For the text-containing cell, return its midpoint in (x, y) coordinate format. 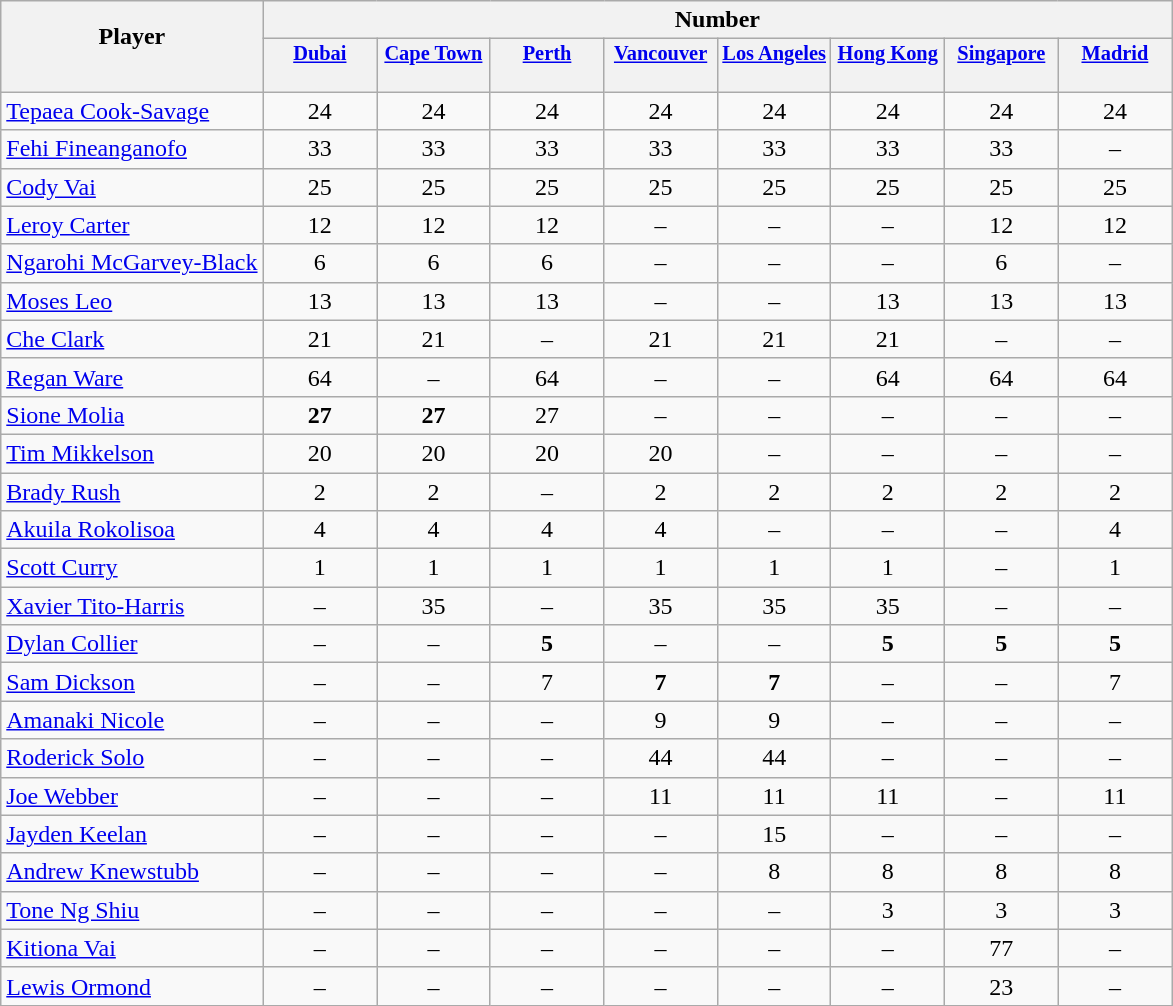
Kitiona Vai (132, 948)
77 (1002, 948)
Dylan Collier (132, 644)
Dubai (320, 54)
Scott Curry (132, 568)
Cody Vai (132, 187)
Sione Molia (132, 415)
Lewis Ormond (132, 986)
15 (774, 834)
Andrew Knewstubb (132, 872)
Roderick Solo (132, 758)
Ngarohi McGarvey-Black (132, 263)
Moses Leo (132, 301)
Leroy Carter (132, 225)
Number (718, 20)
Tepaea Cook-Savage (132, 111)
Regan Ware (132, 377)
Los Angeles (774, 54)
Tone Ng Shiu (132, 910)
Cape Town (434, 54)
Hong Kong (888, 54)
Tim Mikkelson (132, 453)
Amanaki Nicole (132, 720)
Perth (547, 54)
Xavier Tito-Harris (132, 606)
Singapore (1002, 54)
Brady Rush (132, 491)
Vancouver (661, 54)
Player (132, 36)
Fehi Fineanganofo (132, 149)
Madrid (1115, 54)
23 (1002, 986)
Che Clark (132, 339)
Jayden Keelan (132, 834)
Joe Webber (132, 796)
Sam Dickson (132, 682)
Akuila Rokolisoa (132, 530)
